Capture the cell that displays the provided text and extract its (x, y) central coordinate. 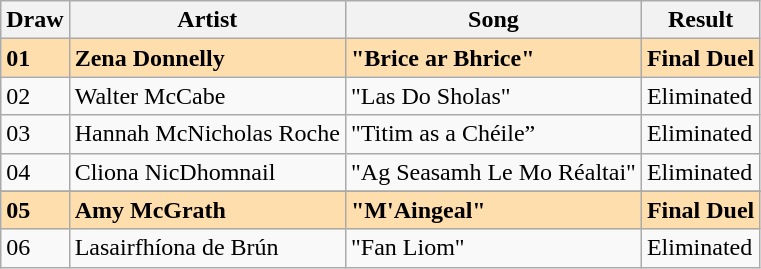
06 (35, 248)
05 (35, 210)
Amy McGrath (207, 210)
04 (35, 172)
"Ag Seasamh Le Mo Réaltai" (493, 172)
Zena Donnelly (207, 58)
Artist (207, 20)
Draw (35, 20)
Lasairfhíona de Brún (207, 248)
"Titim as a Chéile” (493, 134)
Hannah McNicholas Roche (207, 134)
Song (493, 20)
02 (35, 96)
"M'Aingeal" (493, 210)
"Brice ar Bhrice" (493, 58)
Cliona NicDhomnail (207, 172)
Walter McCabe (207, 96)
"Fan Liom" (493, 248)
"Las Do Sholas" (493, 96)
03 (35, 134)
Result (700, 20)
01 (35, 58)
